Return the (X, Y) coordinate for the center point of the cell that contains the specified text.  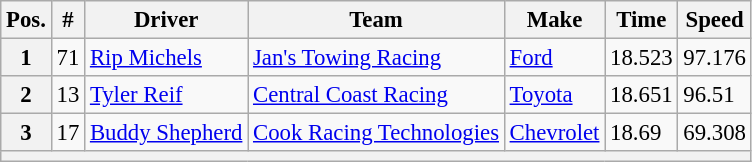
Team (376, 20)
Rip Michels (166, 58)
18.523 (642, 58)
3 (26, 133)
13 (68, 95)
Cook Racing Technologies (376, 133)
Pos. (26, 20)
# (68, 20)
Jan's Towing Racing (376, 58)
Driver (166, 20)
69.308 (714, 133)
18.651 (642, 95)
97.176 (714, 58)
Toyota (554, 95)
Tyler Reif (166, 95)
Central Coast Racing (376, 95)
Make (554, 20)
Buddy Shepherd (166, 133)
2 (26, 95)
96.51 (714, 95)
18.69 (642, 133)
Speed (714, 20)
Chevrolet (554, 133)
71 (68, 58)
Time (642, 20)
17 (68, 133)
Ford (554, 58)
1 (26, 58)
